Return (X, Y) of the center of cell containing provided text 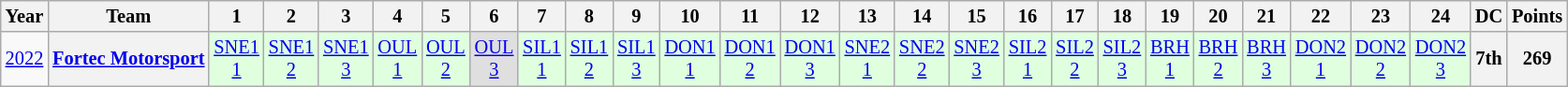
DON13 (810, 59)
16 (1028, 16)
BRH1 (1170, 59)
SNE13 (346, 59)
DON12 (750, 59)
14 (922, 16)
9 (636, 16)
SNE22 (922, 59)
SIL13 (636, 59)
Fortec Motorsport (128, 59)
DON22 (1381, 59)
SIL12 (589, 59)
Team (128, 16)
SNE12 (291, 59)
SIL21 (1028, 59)
DC (1489, 16)
22 (1321, 16)
SNE11 (236, 59)
7 (541, 16)
1 (236, 16)
Points (1537, 16)
2022 (24, 59)
23 (1381, 16)
11 (750, 16)
12 (810, 16)
13 (867, 16)
17 (1074, 16)
20 (1219, 16)
10 (690, 16)
269 (1537, 59)
15 (976, 16)
SIL11 (541, 59)
SNE23 (976, 59)
OUL2 (446, 59)
Year (24, 16)
DON21 (1321, 59)
SIL22 (1074, 59)
5 (446, 16)
6 (495, 16)
21 (1266, 16)
BRH3 (1266, 59)
18 (1122, 16)
7th (1489, 59)
SNE21 (867, 59)
2 (291, 16)
8 (589, 16)
BRH2 (1219, 59)
4 (397, 16)
3 (346, 16)
DON23 (1441, 59)
SIL23 (1122, 59)
19 (1170, 16)
DON11 (690, 59)
24 (1441, 16)
OUL3 (495, 59)
OUL1 (397, 59)
